Find where the given text appears and provide that cell's center as [X, Y] coordinate. 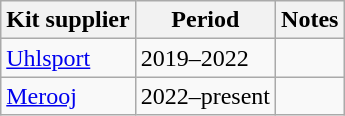
Period [205, 20]
2019–2022 [205, 58]
Merooj [68, 96]
Kit supplier [68, 20]
Uhlsport [68, 58]
Notes [310, 20]
2022–present [205, 96]
